Determine the (x, y) coordinate at the center of the cell enclosing the given text.  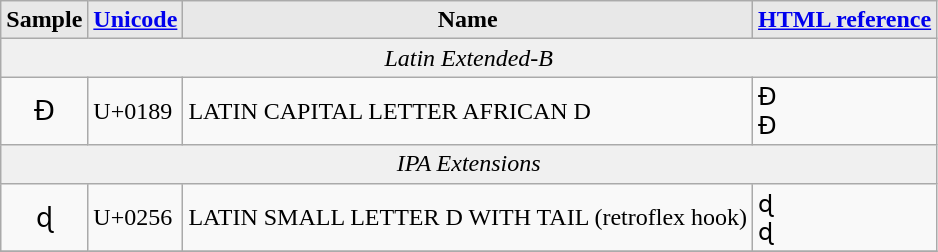
Sample (44, 20)
Ɖ (44, 111)
Ɖ Ɖ (845, 111)
Unicode (136, 20)
HTML reference (845, 20)
Name (468, 20)
IPA Extensions (469, 164)
LATIN CAPITAL LETTER AFRICAN D (468, 111)
LATIN SMALL LETTER D WITH TAIL (retroflex hook) (468, 217)
Latin Extended-B (469, 58)
U+0256 (136, 217)
ɖ (44, 217)
U+0189 (136, 111)
ɖ ɖ (845, 217)
